Search for the cell housing the specified text and yield its [x, y] center coordinate. 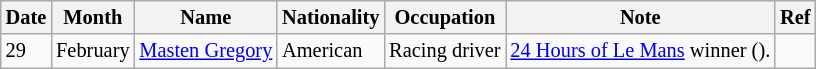
Ref [795, 17]
Occupation [444, 17]
Masten Gregory [206, 51]
American [330, 51]
29 [26, 51]
Racing driver [444, 51]
Month [92, 17]
Name [206, 17]
February [92, 51]
Date [26, 17]
24 Hours of Le Mans winner (). [641, 51]
Nationality [330, 17]
Note [641, 17]
